Identify which cell holds the provided text, then report its [X, Y] central coordinate. 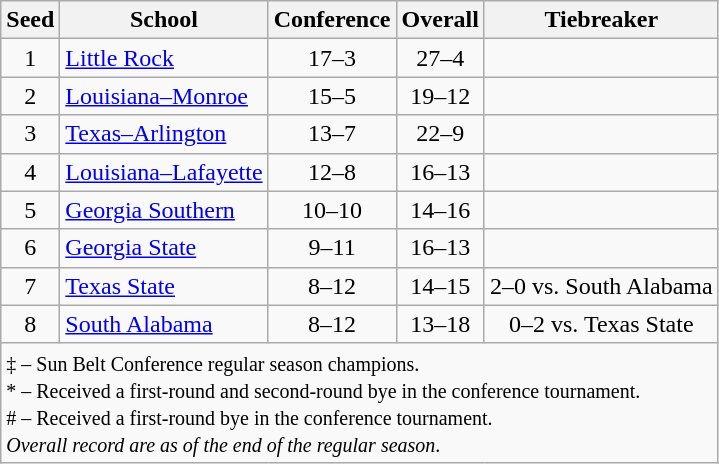
3 [30, 134]
0–2 vs. Texas State [601, 324]
15–5 [332, 96]
Tiebreaker [601, 20]
Texas–Arlington [164, 134]
Overall [440, 20]
Little Rock [164, 58]
10–10 [332, 210]
Louisiana–Monroe [164, 96]
1 [30, 58]
7 [30, 286]
Seed [30, 20]
School [164, 20]
14–16 [440, 210]
13–7 [332, 134]
5 [30, 210]
2 [30, 96]
2–0 vs. South Alabama [601, 286]
South Alabama [164, 324]
13–18 [440, 324]
19–12 [440, 96]
9–11 [332, 248]
22–9 [440, 134]
8 [30, 324]
12–8 [332, 172]
Georgia State [164, 248]
Georgia Southern [164, 210]
Conference [332, 20]
27–4 [440, 58]
Louisiana–Lafayette [164, 172]
4 [30, 172]
14–15 [440, 286]
Texas State [164, 286]
17–3 [332, 58]
6 [30, 248]
